Detect which cell encompasses the target text, then output its (X, Y) center coordinate. 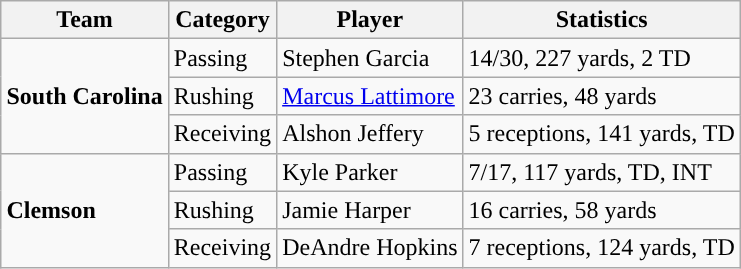
16 carries, 58 yards (602, 210)
Jamie Harper (370, 210)
Clemson (84, 210)
5 receptions, 141 yards, TD (602, 134)
Alshon Jeffery (370, 134)
Marcus Lattimore (370, 96)
7/17, 117 yards, TD, INT (602, 172)
Team (84, 20)
14/30, 227 yards, 2 TD (602, 58)
7 receptions, 124 yards, TD (602, 248)
Player (370, 20)
South Carolina (84, 96)
Kyle Parker (370, 172)
23 carries, 48 yards (602, 96)
Statistics (602, 20)
DeAndre Hopkins (370, 248)
Category (222, 20)
Stephen Garcia (370, 58)
